Capture the cell that displays the provided text and extract its [x, y] central coordinate. 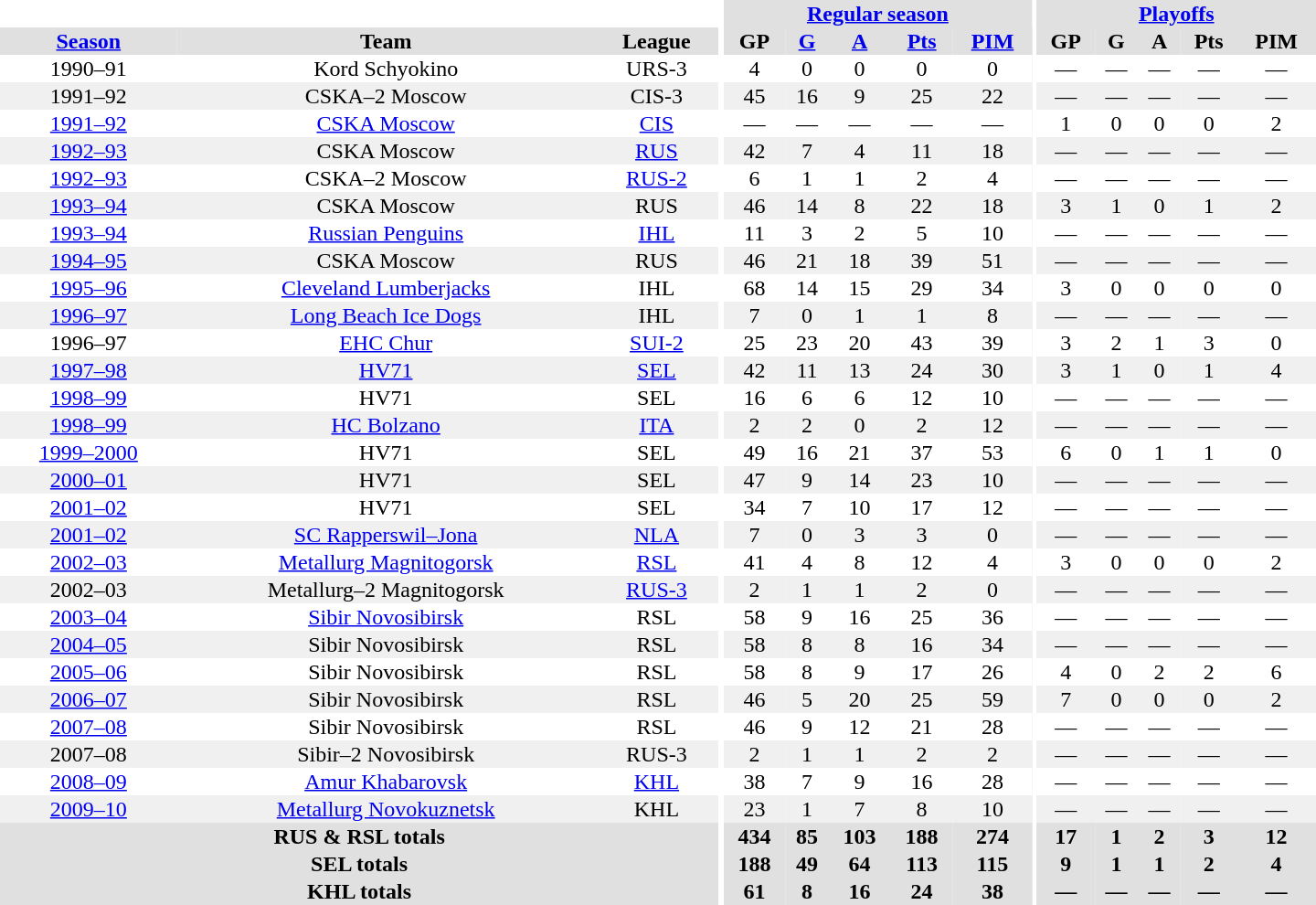
RUS-2 [657, 178]
2005–06 [89, 672]
2009–10 [89, 809]
68 [754, 288]
Metallurg Novokuznetsk [386, 809]
Kord Schyokino [386, 69]
2003–04 [89, 617]
CIS [657, 123]
43 [922, 343]
Metallurg Magnitogorsk [386, 562]
2008–09 [89, 782]
Cleveland Lumberjacks [386, 288]
Season [89, 41]
Playoffs [1177, 14]
59 [992, 699]
45 [754, 96]
League [657, 41]
1994–95 [89, 261]
Team [386, 41]
NLA [657, 535]
1990–91 [89, 69]
1999–2000 [89, 452]
29 [922, 288]
1997–98 [89, 370]
53 [992, 452]
115 [992, 864]
36 [992, 617]
103 [860, 836]
61 [754, 891]
Russian Penguins [386, 233]
2000–01 [89, 480]
1995–96 [89, 288]
ITA [657, 425]
EHC Chur [386, 343]
SC Rapperswil–Jona [386, 535]
Sibir–2 Novosibirsk [386, 754]
CIS-3 [657, 96]
37 [922, 452]
Regular season [877, 14]
51 [992, 261]
Amur Khabarovsk [386, 782]
URS-3 [657, 69]
41 [754, 562]
KHL totals [359, 891]
30 [992, 370]
434 [754, 836]
26 [992, 672]
SEL totals [359, 864]
HC Bolzano [386, 425]
Long Beach Ice Dogs [386, 315]
64 [860, 864]
47 [754, 480]
RUS & RSL totals [359, 836]
2004–05 [89, 644]
15 [860, 288]
Metallurg–2 Magnitogorsk [386, 590]
13 [860, 370]
SUI-2 [657, 343]
85 [806, 836]
274 [992, 836]
2006–07 [89, 699]
113 [922, 864]
